From the cell containing the given text, extract its center point as [x, y] coordinate. 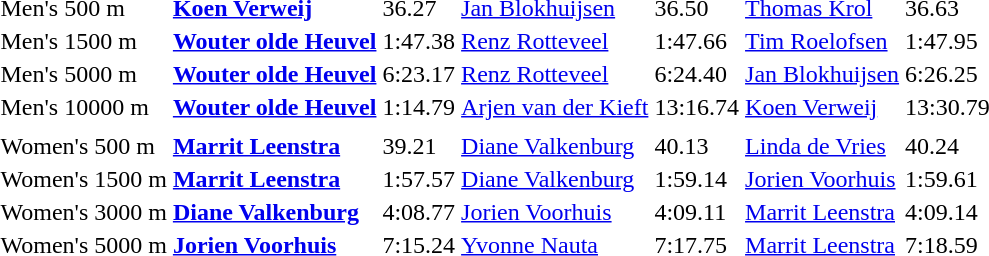
Arjen van der Kieft [555, 107]
4:08.77 [419, 212]
13:16.74 [697, 107]
Tim Roelofsen [822, 41]
1:47.66 [697, 41]
1:59.14 [697, 179]
1:57.57 [419, 179]
39.21 [419, 146]
Jan Blokhuijsen [822, 74]
1:47.38 [419, 41]
6:23.17 [419, 74]
6:24.40 [697, 74]
1:14.79 [419, 107]
4:09.11 [697, 212]
40.13 [697, 146]
Linda de Vries [822, 146]
Koen Verweij [822, 107]
